Find where the given text appears and provide that cell's center as (x, y) coordinate. 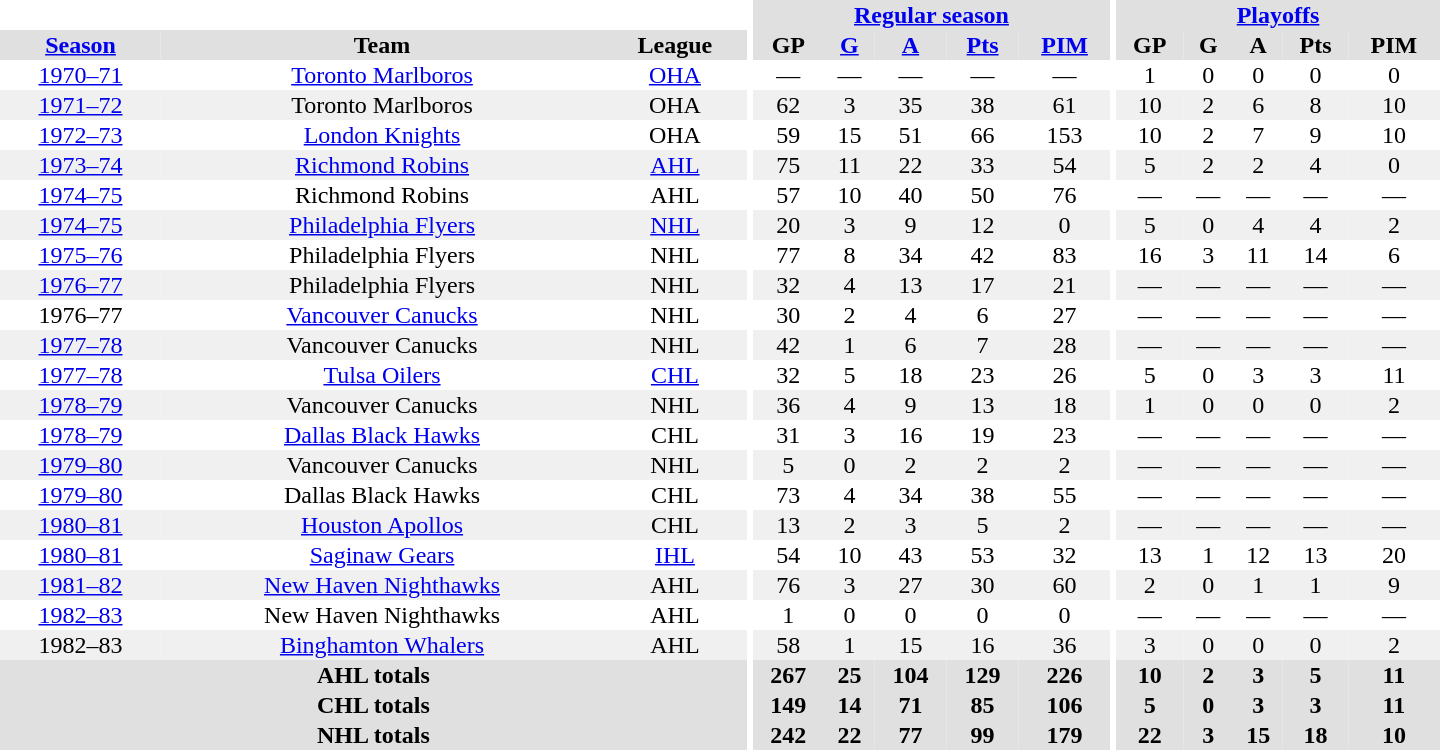
26 (1065, 375)
28 (1065, 345)
1970–71 (80, 75)
Houston Apollos (382, 525)
61 (1065, 105)
AHL totals (374, 675)
43 (910, 555)
75 (788, 165)
1972–73 (80, 135)
1973–74 (80, 165)
CHL totals (374, 705)
55 (1065, 495)
33 (983, 165)
1975–76 (80, 255)
31 (788, 435)
53 (983, 555)
153 (1065, 135)
Regular season (931, 15)
129 (983, 675)
League (675, 45)
66 (983, 135)
71 (910, 705)
106 (1065, 705)
57 (788, 195)
17 (983, 285)
40 (910, 195)
Season (80, 45)
60 (1065, 585)
58 (788, 645)
Saginaw Gears (382, 555)
242 (788, 735)
25 (849, 675)
83 (1065, 255)
19 (983, 435)
50 (983, 195)
IHL (675, 555)
Team (382, 45)
267 (788, 675)
179 (1065, 735)
21 (1065, 285)
1981–82 (80, 585)
NHL totals (374, 735)
35 (910, 105)
Binghamton Whalers (382, 645)
Playoffs (1278, 15)
226 (1065, 675)
51 (910, 135)
London Knights (382, 135)
104 (910, 675)
Tulsa Oilers (382, 375)
73 (788, 495)
99 (983, 735)
59 (788, 135)
85 (983, 705)
62 (788, 105)
149 (788, 705)
1971–72 (80, 105)
